Detect which cell encompasses the target text, then output its [x, y] center coordinate. 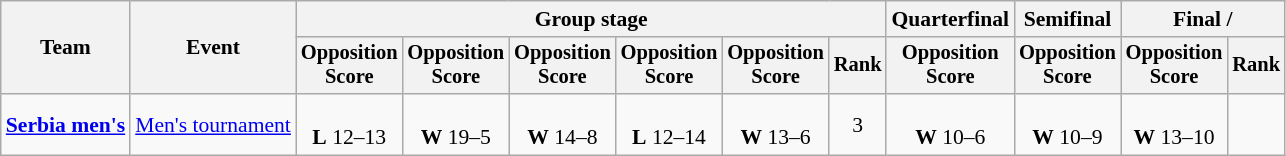
W 10–6 [950, 124]
L 12–14 [670, 124]
Final / [1203, 19]
Group stage [592, 19]
W 10–9 [1068, 124]
L 12–13 [350, 124]
Men's tournament [213, 124]
3 [858, 124]
Serbia men's [66, 124]
W 13–10 [1174, 124]
Team [66, 48]
W 13–6 [776, 124]
Quarterfinal [950, 19]
Event [213, 48]
W 14–8 [562, 124]
Semifinal [1068, 19]
W 19–5 [456, 124]
